Search for the cell housing the specified text and yield its [X, Y] center coordinate. 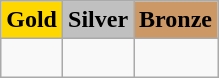
Bronze [176, 20]
Gold [32, 20]
Silver [98, 20]
